Provide the [X, Y] coordinate of the cell's center where the given text is located.  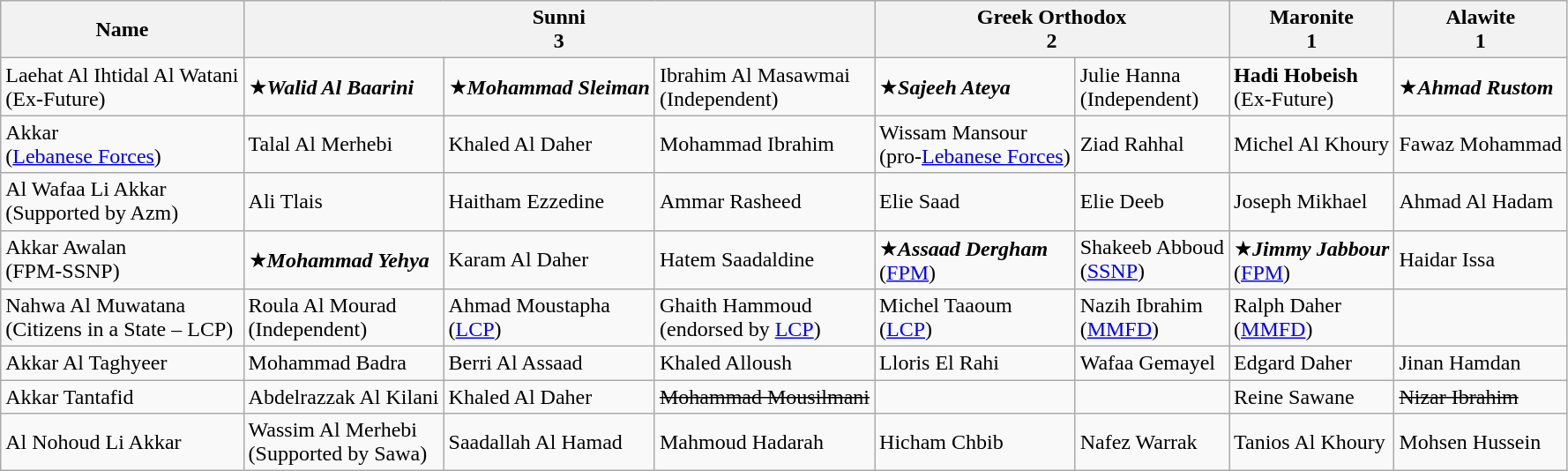
Ahmad Moustapha(LCP) [549, 318]
★Assaad Dergham(FPM) [975, 259]
Berri Al Assaad [549, 363]
Nafez Warrak [1152, 443]
Wissam Mansour(pro-Lebanese Forces) [975, 145]
Wafaa Gemayel [1152, 363]
Edgard Daher [1312, 363]
Lloris El Rahi [975, 363]
Ahmad Al Hadam [1481, 201]
Hatem Saadaldine [764, 259]
★Mohammad Sleiman [549, 86]
Michel Al Khoury [1312, 145]
Julie Hanna(Independent) [1152, 86]
Ibrahim Al Masawmai(Independent) [764, 86]
Mohsen Hussein [1481, 443]
Al Nohoud Li Akkar [122, 443]
Karam Al Daher [549, 259]
Roula Al Mourad(Independent) [344, 318]
Mohammad Mousilmani [764, 397]
★Jimmy Jabbour(FPM) [1312, 259]
Abdelrazzak Al Kilani [344, 397]
Michel Taaoum(LCP) [975, 318]
Reine Sawane [1312, 397]
Nazih Ibrahim(MMFD) [1152, 318]
Ghaith Hammoud(endorsed by LCP) [764, 318]
Joseph Mikhael [1312, 201]
Khaled Alloush [764, 363]
Mohammad Ibrahim [764, 145]
Jinan Hamdan [1481, 363]
Laehat Al Ihtidal Al Watani(Ex-Future) [122, 86]
Hicham Chbib [975, 443]
Saadallah Al Hamad [549, 443]
Nizar Ibrahim [1481, 397]
Akkar Awalan(FPM-SSNP) [122, 259]
Akkar Al Taghyeer [122, 363]
★Walid Al Baarini [344, 86]
Ralph Daher(MMFD) [1312, 318]
Al Wafaa Li Akkar(Supported by Azm) [122, 201]
★Mohammad Yehya [344, 259]
Wassim Al Merhebi(Supported by Sawa) [344, 443]
Hadi Hobeish(Ex-Future) [1312, 86]
Haidar Issa [1481, 259]
Mohammad Badra [344, 363]
Akkar(Lebanese Forces) [122, 145]
Maronite1 [1312, 30]
Sunni3 [559, 30]
★Sajeeh Ateya [975, 86]
Nahwa Al Muwatana(Citizens in a State – LCP) [122, 318]
Greek Orthodox2 [1052, 30]
Name [122, 30]
Akkar Tantafid [122, 397]
Alawite1 [1481, 30]
Fawaz Mohammad [1481, 145]
Shakeeb Abboud(SSNP) [1152, 259]
Elie Saad [975, 201]
Haitham Ezzedine [549, 201]
Ammar Rasheed [764, 201]
★Ahmad Rustom [1481, 86]
Ali Tlais [344, 201]
Elie Deeb [1152, 201]
Ziad Rahhal [1152, 145]
Tanios Al Khoury [1312, 443]
Mahmoud Hadarah [764, 443]
Talal Al Merhebi [344, 145]
